Determine the (x, y) coordinate at the center of the cell enclosing the given text.  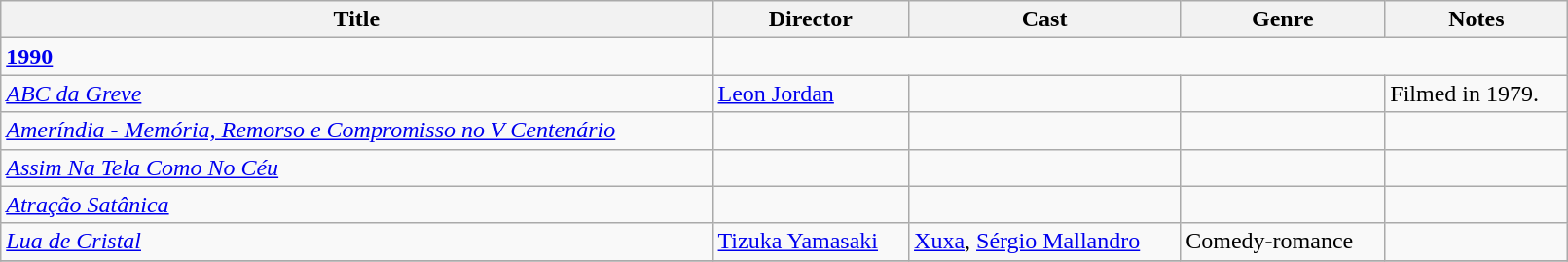
Comedy-romance (1283, 242)
Director (810, 19)
Ameríndia - Memória, Remorso e Compromisso no V Centenário (356, 131)
Title (356, 19)
Tizuka Yamasaki (810, 242)
Lua de Cristal (356, 242)
Filmed in 1979. (1477, 94)
ABC da Greve (356, 94)
Genre (1283, 19)
Leon Jordan (810, 94)
Cast (1045, 19)
Notes (1477, 19)
Xuxa, Sérgio Mallandro (1045, 242)
Assim Na Tela Como No Céu (356, 168)
Atração Satânica (356, 205)
1990 (356, 56)
